Output the [X, Y] coordinate of the center of the cell containing the given text.  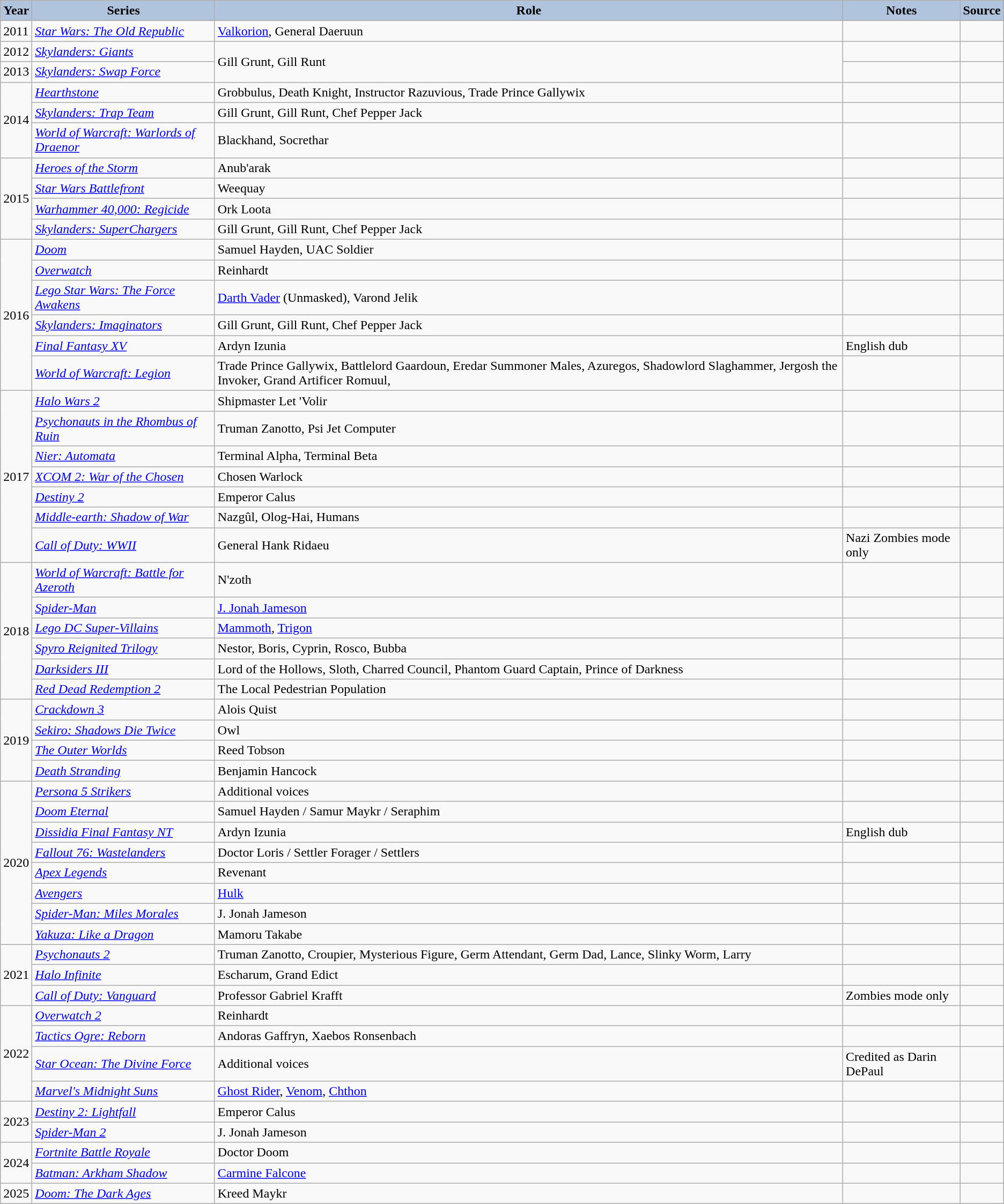
Credited as Darin DePaul [902, 1064]
World of Warcraft: Legion [123, 373]
Carmine Falcone [529, 1173]
Ghost Rider, Venom, Chthon [529, 1091]
Weequay [529, 188]
Sekiro: Shadows Die Twice [123, 730]
Persona 5 Strikers [123, 791]
World of Warcraft: Battle for Azeroth [123, 580]
Warhammer 40,000: Regicide [123, 209]
Lord of the Hollows, Sloth, Charred Council, Phantom Guard Captain, Prince of Darkness [529, 668]
XCOM 2: War of the Chosen [123, 477]
Crackdown 3 [123, 710]
Skylanders: Trap Team [123, 113]
Anub'arak [529, 168]
Marvel's Midnight Suns [123, 1091]
Destiny 2 [123, 497]
Benjamin Hancock [529, 771]
2013 [16, 72]
Blackhand, Socrethar [529, 140]
World of Warcraft: Warlords of Draenor [123, 140]
Source [981, 11]
2021 [16, 975]
The Outer Worlds [123, 750]
Skylanders: Giants [123, 51]
Lego Star Wars: The Force Awakens [123, 298]
Fallout 76: Wastelanders [123, 852]
Darksiders III [123, 668]
Hulk [529, 893]
Nestor, Boris, Cyprin, Rosco, Bubba [529, 648]
Overwatch 2 [123, 1016]
2016 [16, 315]
Skylanders: Swap Force [123, 72]
Samuel Hayden, UAC Soldier [529, 249]
Hearthstone [123, 92]
2019 [16, 740]
Star Wars: The Old Republic [123, 31]
Zombies mode only [902, 995]
Series [123, 11]
Alois Quist [529, 710]
2011 [16, 31]
2012 [16, 51]
Apex Legends [123, 873]
Reed Tobson [529, 750]
Nazi Zombies mode only [902, 545]
2023 [16, 1122]
Mammoth, Trigon [529, 628]
Trade Prince Gallywix, Battlelord Gaardoun, Eredar Summoner Males, Azuregos, Shadowlord Slaghammer, Jergosh the Invoker, Grand Artificer Romuul, [529, 373]
2020 [16, 863]
Kreed Maykr [529, 1193]
Escharum, Grand Edict [529, 975]
General Hank Ridaeu [529, 545]
Gill Grunt, Gill Runt [529, 62]
Star Ocean: The Divine Force [123, 1064]
Revenant [529, 873]
2014 [16, 120]
Doctor Doom [529, 1153]
Final Fantasy XV [123, 346]
Call of Duty: WWII [123, 545]
Andoras Gaffryn, Xaebos Ronsenbach [529, 1036]
N'zoth [529, 580]
Skylanders: SuperChargers [123, 229]
Middle-earth: Shadow of War [123, 517]
Call of Duty: Vanguard [123, 995]
Spider-Man [123, 607]
Halo Wars 2 [123, 401]
The Local Pedestrian Population [529, 689]
2018 [16, 630]
Truman Zanotto, Croupier, Mysterious Figure, Germ Attendant, Germ Dad, Lance, Slinky Worm, Larry [529, 954]
Spider-Man: Miles Morales [123, 913]
2024 [16, 1163]
Professor Gabriel Krafft [529, 995]
Avengers [123, 893]
Overwatch [123, 270]
Red Dead Redemption 2 [123, 689]
Chosen Warlock [529, 477]
Lego DC Super-Villains [123, 628]
Batman: Arkham Shadow [123, 1173]
Destiny 2: Lightfall [123, 1112]
Death Stranding [123, 771]
Heroes of the Storm [123, 168]
Doom: The Dark Ages [123, 1193]
2022 [16, 1054]
Doctor Loris / Settler Forager / Settlers [529, 852]
Role [529, 11]
Samuel Hayden / Samur Maykr / Seraphim [529, 812]
Terminal Alpha, Terminal Beta [529, 456]
Fortnite Battle Royale [123, 1153]
Star Wars Battlefront [123, 188]
Notes [902, 11]
Skylanders: Imaginators [123, 325]
Darth Vader (Unmasked), Varond Jelik [529, 298]
Year [16, 11]
Tactics Ogre: Reborn [123, 1036]
2015 [16, 198]
Nazgûl, Olog-Hai, Humans [529, 517]
Grobbulus, Death Knight, Instructor Razuvious, Trade Prince Gallywix [529, 92]
Halo Infinite [123, 975]
Yakuza: Like a Dragon [123, 934]
Nier: Automata [123, 456]
2025 [16, 1193]
Psychonauts 2 [123, 954]
2017 [16, 477]
Ork Loota [529, 209]
Psychonauts in the Rhombus of Ruin [123, 429]
Shipmaster Let 'Volir [529, 401]
Doom [123, 249]
Mamoru Takabe [529, 934]
Dissidia Final Fantasy NT [123, 832]
Owl [529, 730]
Doom Eternal [123, 812]
Valkorion, General Daeruun [529, 31]
Spider-Man 2 [123, 1132]
Spyro Reignited Trilogy [123, 648]
Truman Zanotto, Psi Jet Computer [529, 429]
